From the cell containing the given text, extract its center point as [x, y] coordinate. 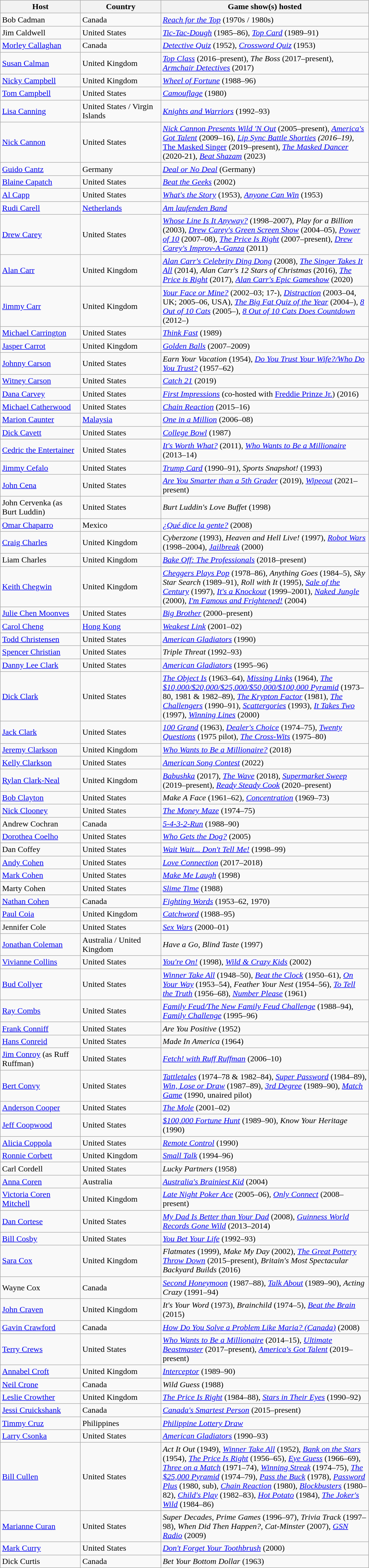
Annabel Croft [40, 1371]
Michael Carrington [40, 333]
Small Talk (1994–96) [265, 1156]
Think Fast (1989) [265, 333]
Tic-Tac-Dough (1985–86), Top Card (1989–91) [265, 33]
Bert Convy [40, 1085]
Nick Cannon [40, 142]
Jeremy Clarkson [40, 750]
Jasper Carrot [40, 346]
Johnny Carson [40, 364]
Catch 21 (2019) [265, 381]
Are You Smarter than a 5th Grader (2019), Wipeout (2021–present) [265, 485]
You Bet Your Life (1992–93) [265, 1239]
Spencer Christian [40, 652]
You're On! (1998), Wild & Crazy Kids (2002) [265, 962]
Dick Clark [40, 696]
Victoria Coren Mitchell [40, 1199]
Jimmy Carr [40, 307]
Susan Calman [40, 63]
Alicia Coppola [40, 1143]
Wait Wait... Don't Tell Me! (1998–99) [265, 850]
Philippine Lottery Draw [265, 1423]
Fetch! with Ruff Ruffman (2006–10) [265, 1059]
College Bowl (1987) [265, 433]
Mark Cohen [40, 875]
Blaine Capatch [40, 182]
Earn Your Vacation (1954), Do You Trust Your Wife?/Who Do You Trust? (1957–62) [265, 364]
Dana Carvey [40, 394]
American Gladiators (1990–93) [265, 1436]
Who Gets the Dog? (2005) [265, 837]
Kelly Clarkson [40, 763]
Danny Lee Clark [40, 665]
Family Feud/The New Family Feud Challenge (1988–94), Family Challenge (1995–96) [265, 1011]
Wild Guess (1988) [265, 1384]
Anderson Cooper [40, 1108]
Canada's Smartest Person (2015–present) [265, 1410]
Australia's Brainiest Kid (2004) [265, 1182]
Tom Campbell [40, 93]
Neil Crone [40, 1384]
Alan Carr [40, 271]
Top Class (2016–present), The Boss (2017–present), Armchair Detectives (2017) [265, 63]
American Gladiators (1995–96) [265, 665]
Golden Balls (2007–2009) [265, 346]
Dick Cavett [40, 433]
Hong Kong [121, 626]
What's the Story (1953), Anyone Can Win (1953) [265, 195]
Malaysia [121, 420]
Michael Catherwood [40, 407]
Paul Coia [40, 914]
Guido Cantz [40, 169]
Ray Combs [40, 1011]
Omar Chaparro [40, 525]
Rylan Clark-Neal [40, 780]
Jonathan Coleman [40, 945]
Timmy Cruz [40, 1423]
Witney Carson [40, 381]
Jim Caldwell [40, 33]
Mark Curry [40, 1548]
Cyberzone (1993), Heaven and Hell Live! (1997), Robot Wars (1998–2004), Jailbreak (2000) [265, 542]
Super Decades, Prime Games (1996–97), Trivia Track (1997–98), When Did Then Happen?, Cat-Minster (2007), GSN Radio (2009) [265, 1526]
Jimmy Cefalo [40, 468]
Dorothea Coelho [40, 837]
Jim Conroy (as Ruff Ruffman) [40, 1059]
$100,000 Fortune Hunt (1989–90), Know Your Heritage (1990) [265, 1126]
Interceptor (1989–90) [265, 1371]
Terry Crews [40, 1349]
Weakest Link (2001–02) [265, 626]
Lucky Partners (1958) [265, 1169]
It's Your Word (1973), Brainchild (1974–5), Beat the Brain (2015) [265, 1310]
Gavin Crawford [40, 1327]
American Song Contest (2022) [265, 763]
Sara Cox [40, 1261]
Chain Reaction (2015–16) [265, 407]
Fighting Words (1953–62, 1970) [265, 901]
Wayne Cox [40, 1287]
Jessi Cruickshank [40, 1410]
Larry Csonka [40, 1436]
Don't Forget Your Toothbrush (2000) [265, 1548]
¿Qué dice la gente? (2008) [265, 525]
Knights and Warriors (1992–93) [265, 111]
Andy Cohen [40, 863]
American Gladiators (1990) [265, 639]
How Do You Solve a Problem Like Maria? (Canada) (2008) [265, 1327]
Al Capp [40, 195]
Game show(s) hosted [265, 7]
Am laufenden Band [265, 208]
Bud Collyer [40, 984]
John Cena [40, 485]
Jennifer Cole [40, 927]
Sex Wars (2000–01) [265, 927]
Dan Coffey [40, 850]
Camouflage (1980) [265, 93]
Deal or No Deal (Germany) [265, 169]
Have a Go, Blind Taste (1997) [265, 945]
Craig Charles [40, 542]
Who Wants to Be a Millionaire? (2018) [265, 750]
It's Worth What? (2011), Who Wants to Be a Millionaire (2013–14) [265, 450]
Rudi Carell [40, 208]
Bet Your Bottom Dollar (1963) [265, 1561]
The Mole (2001–02) [265, 1108]
Germany [121, 169]
Anna Coren [40, 1182]
Dan Cortese [40, 1221]
Trump Card (1990–91), Sports Snapshot! (1993) [265, 468]
The Money Maze (1974–75) [265, 811]
Keith Chegwin [40, 587]
Jack Clark [40, 732]
Triple Threat (1992–93) [265, 652]
Vivianne Collins [40, 962]
5-4-3-2-Run (1988–90) [265, 823]
Australia / United Kingdom [121, 945]
Are You Positive (1952) [265, 1028]
Drew Carey [40, 234]
Ronnie Corbett [40, 1156]
John Cervenka (as Burt Luddin) [40, 507]
Frank Conniff [40, 1028]
Marion Caunter [40, 420]
Country [121, 7]
Liam Charles [40, 560]
Babushka (2017), The Wave (2018), Supermarket Sweep (2019–present), Ready Steady Cook (2020–present) [265, 780]
Who Wants to Be a Millionaire (2014–15), Ultimate Beastmaster (2017–present), America's Got Talent (2019–present) [265, 1349]
Nathan Cohen [40, 901]
Slime Time (1988) [265, 888]
Mexico [121, 525]
Jeff Coopwood [40, 1126]
Host [40, 7]
Late Night Poker Ace (2005–06), Only Connect (2008–present) [265, 1199]
100 Grand (1963), Dealer's Choice (1974–75), Twenty Questions (1975 pilot), The Cross-Wits (1975–80) [265, 732]
Australia [121, 1182]
Bake Off: The Professionals (2018–present) [265, 560]
Catchword (1988–95) [265, 914]
First Impressions (co-hosted with Freddie Prinze Jr.) (2016) [265, 394]
Bill Cosby [40, 1239]
Wheel of Fortune (1988–96) [265, 81]
Philippines [121, 1423]
Nick Clooney [40, 811]
One in a Million (2006–08) [265, 420]
Todd Christensen [40, 639]
John Craven [40, 1310]
Netherlands [121, 208]
Lisa Canning [40, 111]
Bob Cadman [40, 20]
Second Honeymoon (1987–88), Talk About (1989–90), Acting Crazy (1991–94) [265, 1287]
My Dad Is Better than Your Dad (2008), Guinness World Records Gone Wild (2013–2014) [265, 1221]
Make Me Laugh (1998) [265, 875]
Detective Quiz (1952), Crossword Quiz (1953) [265, 46]
United States / Virgin Islands [121, 111]
Flatmates (1999), Make My Day (2002), The Great Pottery Throw Down (2015–present), Britain's Most Spectacular Backyard Builds (2016) [265, 1261]
Hans Conreid [40, 1041]
Love Connection (2017–2018) [265, 863]
Marianne Curan [40, 1526]
Burt Luddin's Love Buffet (1998) [265, 507]
Carol Cheng [40, 626]
Big Brother (2000–present) [265, 613]
Morley Callaghan [40, 46]
Nicky Campbell [40, 81]
Reach for the Top (1970s / 1980s) [265, 20]
Carl Cordell [40, 1169]
Bob Clayton [40, 798]
Leslie Crowther [40, 1397]
Bill Cullen [40, 1477]
Tattletales (1974–78 & 1982–84), Super Password (1984–89), Win, Lose or Draw (1987–89), 3rd Degree (1989–90), Match Game (1990, unaired pilot) [265, 1085]
Make A Face (1961–62), Concentration (1969–73) [265, 798]
Julie Chen Moonves [40, 613]
Made In America (1964) [265, 1041]
Remote Control (1990) [265, 1143]
Beat the Geeks (2002) [265, 182]
The Price Is Right (1984–88), Stars in Their Eyes (1990–92) [265, 1397]
Marty Cohen [40, 888]
Cedric the Entertainer [40, 450]
Andrew Cochran [40, 823]
Dick Curtis [40, 1561]
